Capture the cell that displays the provided text and extract its (X, Y) central coordinate. 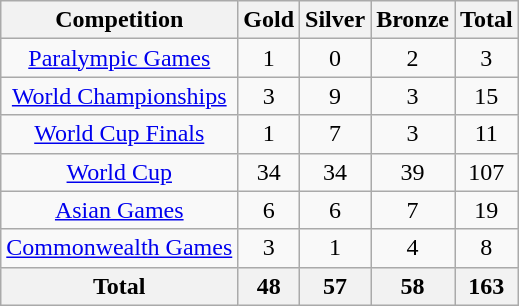
World Cup Finals (120, 134)
Commonwealth Games (120, 248)
Bronze (413, 20)
World Cup (120, 172)
11 (487, 134)
163 (487, 286)
58 (413, 286)
4 (413, 248)
2 (413, 58)
107 (487, 172)
39 (413, 172)
Paralympic Games (120, 58)
57 (336, 286)
Competition (120, 20)
Silver (336, 20)
9 (336, 96)
Gold (269, 20)
World Championships (120, 96)
8 (487, 248)
48 (269, 286)
19 (487, 210)
0 (336, 58)
Asian Games (120, 210)
15 (487, 96)
